Provide the [X, Y] coordinate of the cell's center where the given text is located.  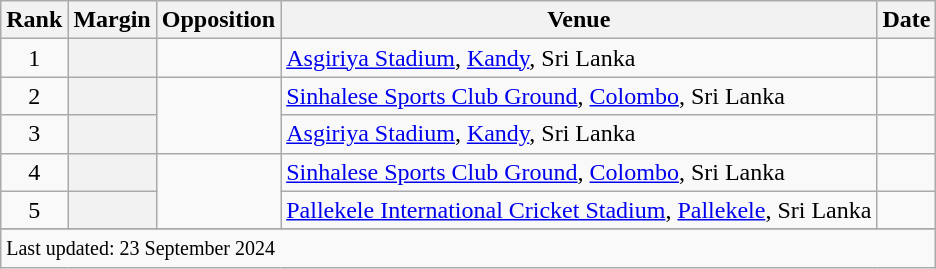
Venue [579, 20]
Margin [112, 20]
Pallekele International Cricket Stadium, Pallekele, Sri Lanka [579, 210]
1 [34, 58]
Date [906, 20]
3 [34, 134]
Opposition [218, 20]
2 [34, 96]
5 [34, 210]
4 [34, 172]
Rank [34, 20]
Last updated: 23 September 2024 [468, 248]
